Return (x, y) of the center of cell containing provided text 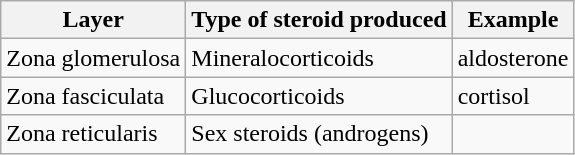
Zona glomerulosa (94, 58)
Zona reticularis (94, 134)
Example (513, 20)
Layer (94, 20)
Zona fasciculata (94, 96)
cortisol (513, 96)
Type of steroid produced (319, 20)
Mineralocorticoids (319, 58)
Sex steroids (androgens) (319, 134)
Glucocorticoids (319, 96)
aldosterone (513, 58)
